Return (X, Y) of the center of cell containing provided text 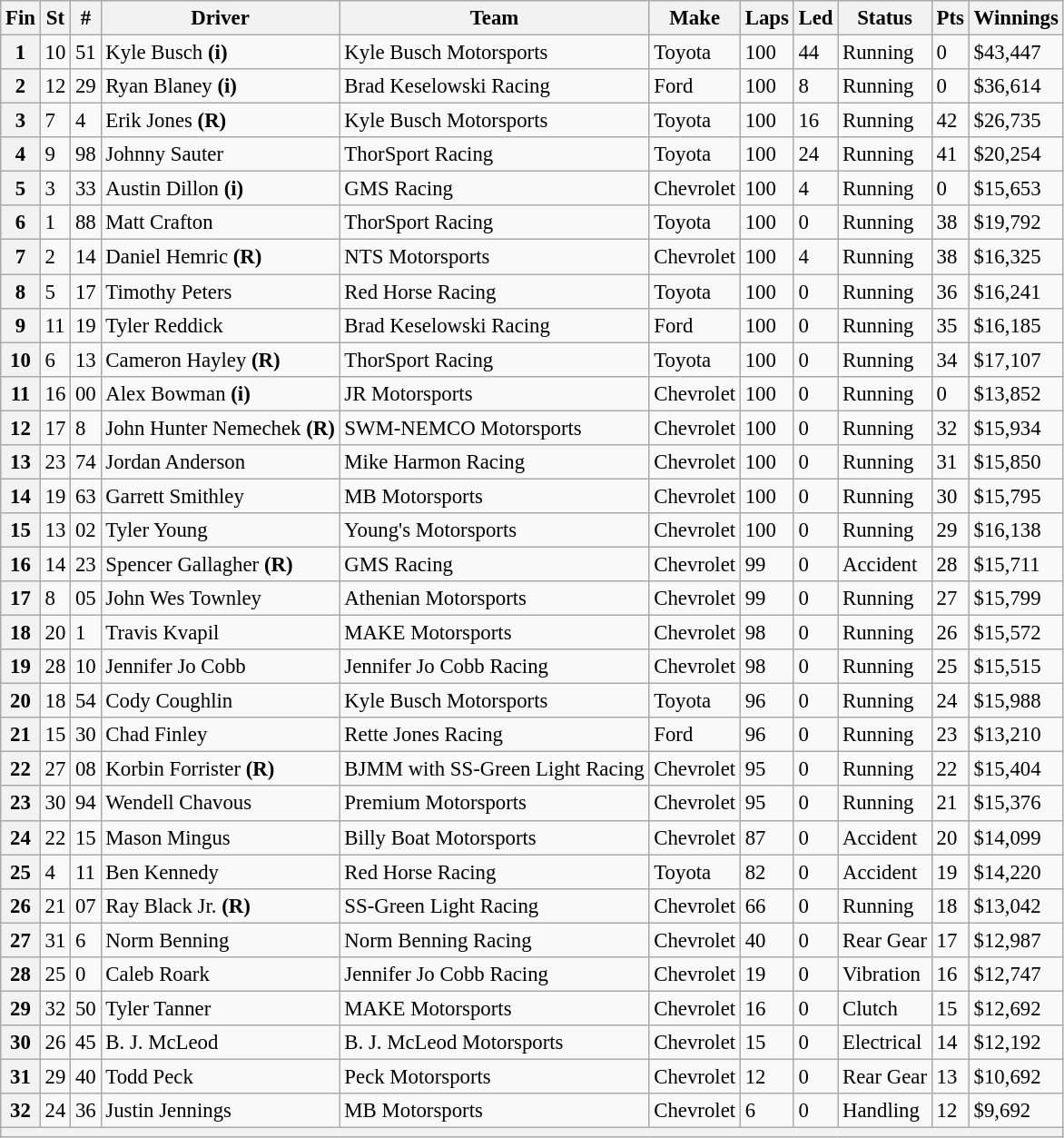
$15,850 (1016, 462)
John Hunter Nemechek (R) (220, 428)
$13,042 (1016, 905)
Laps (766, 18)
# (85, 18)
Peck Motorsports (494, 1076)
$12,692 (1016, 1008)
00 (85, 393)
$15,934 (1016, 428)
94 (85, 804)
34 (950, 360)
Norm Benning (220, 940)
33 (85, 189)
$16,325 (1016, 257)
St (54, 18)
Pts (950, 18)
41 (950, 154)
John Wes Townley (220, 599)
44 (815, 53)
Fin (21, 18)
SS-Green Light Racing (494, 905)
Clutch (885, 1008)
Premium Motorsports (494, 804)
Caleb Roark (220, 975)
88 (85, 223)
Young's Motorsports (494, 530)
Tyler Young (220, 530)
Timothy Peters (220, 292)
Ray Black Jr. (R) (220, 905)
82 (766, 872)
Vibration (885, 975)
Johnny Sauter (220, 154)
NTS Motorsports (494, 257)
35 (950, 325)
Driver (220, 18)
07 (85, 905)
42 (950, 121)
Tyler Reddick (220, 325)
SWM-NEMCO Motorsports (494, 428)
45 (85, 1043)
Alex Bowman (i) (220, 393)
Korbin Forrister (R) (220, 769)
Billy Boat Motorsports (494, 837)
Garrett Smithley (220, 496)
$15,376 (1016, 804)
66 (766, 905)
Mike Harmon Racing (494, 462)
Athenian Motorsports (494, 599)
Led (815, 18)
Jordan Anderson (220, 462)
$16,241 (1016, 292)
$15,795 (1016, 496)
02 (85, 530)
JR Motorsports (494, 393)
Spencer Gallagher (R) (220, 564)
$12,987 (1016, 940)
$12,192 (1016, 1043)
Chad Finley (220, 735)
$43,447 (1016, 53)
Electrical (885, 1043)
Tyler Tanner (220, 1008)
$26,735 (1016, 121)
08 (85, 769)
$15,799 (1016, 599)
$12,747 (1016, 975)
$36,614 (1016, 86)
Status (885, 18)
Mason Mingus (220, 837)
Todd Peck (220, 1076)
$20,254 (1016, 154)
05 (85, 599)
54 (85, 701)
Ben Kennedy (220, 872)
Jennifer Jo Cobb (220, 667)
$15,515 (1016, 667)
Erik Jones (R) (220, 121)
51 (85, 53)
Matt Crafton (220, 223)
B. J. McLeod (220, 1043)
63 (85, 496)
$13,210 (1016, 735)
BJMM with SS-Green Light Racing (494, 769)
Ryan Blaney (i) (220, 86)
$15,711 (1016, 564)
Wendell Chavous (220, 804)
Austin Dillon (i) (220, 189)
87 (766, 837)
Justin Jennings (220, 1111)
Team (494, 18)
$14,220 (1016, 872)
$15,572 (1016, 633)
$17,107 (1016, 360)
Kyle Busch (i) (220, 53)
$15,988 (1016, 701)
$15,404 (1016, 769)
Make (695, 18)
Norm Benning Racing (494, 940)
$15,653 (1016, 189)
Winnings (1016, 18)
Cody Coughlin (220, 701)
$9,692 (1016, 1111)
B. J. McLeod Motorsports (494, 1043)
$16,138 (1016, 530)
$14,099 (1016, 837)
50 (85, 1008)
Travis Kvapil (220, 633)
$19,792 (1016, 223)
$16,185 (1016, 325)
Rette Jones Racing (494, 735)
$13,852 (1016, 393)
Handling (885, 1111)
$10,692 (1016, 1076)
Daniel Hemric (R) (220, 257)
74 (85, 462)
Cameron Hayley (R) (220, 360)
